Capture the cell that displays the provided text and extract its [x, y] central coordinate. 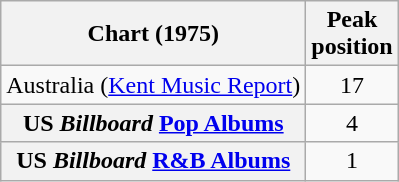
1 [352, 161]
Chart (1975) [154, 34]
4 [352, 123]
Australia (Kent Music Report) [154, 85]
US Billboard R&B Albums [154, 161]
17 [352, 85]
Peakposition [352, 34]
US Billboard Pop Albums [154, 123]
